Capture the cell that displays the provided text and extract its (x, y) central coordinate. 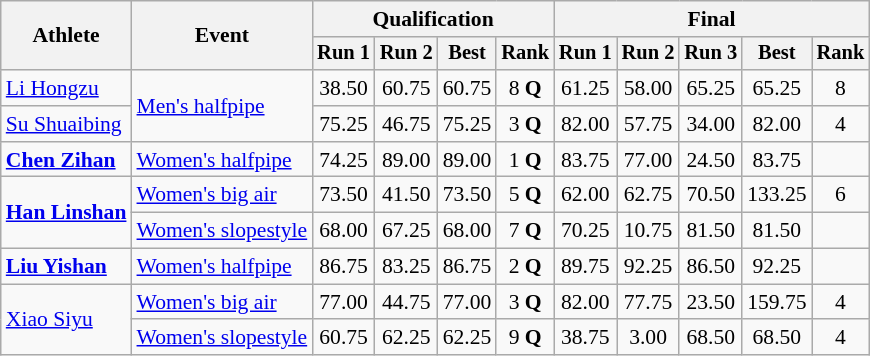
89.75 (586, 267)
1 Q (525, 160)
62.00 (586, 195)
58.00 (648, 88)
23.50 (710, 302)
38.75 (586, 338)
70.25 (586, 231)
86.50 (710, 267)
8 Q (525, 88)
133.25 (776, 195)
3.00 (648, 338)
44.75 (406, 302)
70.50 (710, 195)
38.50 (344, 88)
46.75 (406, 124)
Final (712, 19)
7 Q (525, 231)
74.25 (344, 160)
Li Hongzu (66, 88)
Event (222, 36)
Athlete (66, 36)
41.50 (406, 195)
159.75 (776, 302)
Su Shuaibing (66, 124)
5 Q (525, 195)
77.75 (648, 302)
61.25 (586, 88)
Liu Yishan (66, 267)
34.00 (710, 124)
2 Q (525, 267)
83.25 (406, 267)
Qualification (433, 19)
Run 3 (710, 54)
Chen Zihan (66, 160)
62.75 (648, 195)
24.50 (710, 160)
10.75 (648, 231)
9 Q (525, 338)
67.25 (406, 231)
Han Linshan (66, 212)
6 (841, 195)
8 (841, 88)
57.75 (648, 124)
Men's halfpipe (222, 106)
Xiao Siyu (66, 320)
